Identify which cell holds the provided text, then report its (x, y) central coordinate. 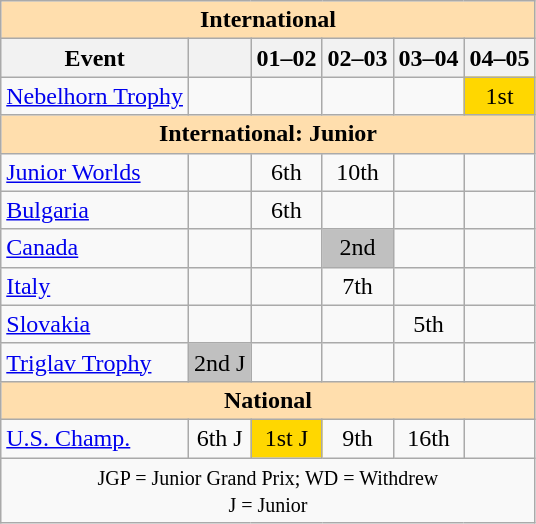
Event (95, 58)
Slovakia (95, 324)
National (268, 400)
Italy (95, 286)
7th (358, 286)
Triglav Trophy (95, 362)
International (268, 20)
2nd (358, 248)
10th (358, 172)
Nebelhorn Trophy (95, 96)
International: Junior (268, 134)
16th (428, 438)
9th (358, 438)
2nd J (219, 362)
6th J (219, 438)
JGP = Junior Grand Prix; WD = Withdrew J = Junior (268, 490)
Bulgaria (95, 210)
5th (428, 324)
01–02 (286, 58)
Junior Worlds (95, 172)
Canada (95, 248)
03–04 (428, 58)
1st J (286, 438)
04–05 (500, 58)
02–03 (358, 58)
1st (500, 96)
U.S. Champ. (95, 438)
